Determine the [x, y] coordinate at the center of the cell enclosing the given text.  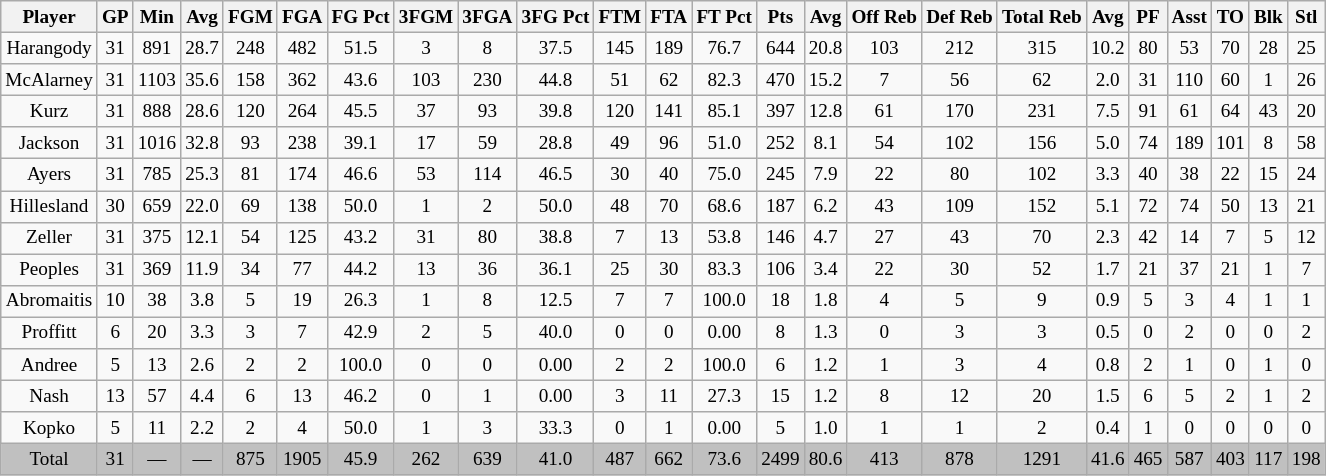
25.3 [202, 175]
875 [250, 460]
2.6 [202, 365]
FG Pct [360, 17]
73.6 [724, 460]
72 [1148, 206]
34 [250, 270]
FGM [250, 17]
3FG Pct [556, 17]
10 [115, 301]
878 [960, 460]
32.8 [202, 143]
2.3 [1108, 238]
36.1 [556, 270]
1103 [157, 80]
PF [1148, 17]
43.2 [360, 238]
69 [250, 206]
82.3 [724, 80]
109 [960, 206]
1.0 [826, 428]
1.8 [826, 301]
Stl [1306, 17]
42.9 [360, 333]
245 [781, 175]
Pts [781, 17]
76.7 [724, 48]
Asst [1189, 17]
Kurz [50, 111]
262 [426, 460]
Blk [1268, 17]
49 [620, 143]
Player [50, 17]
17 [426, 143]
362 [302, 80]
152 [1042, 206]
248 [250, 48]
19 [302, 301]
44.2 [360, 270]
138 [302, 206]
487 [620, 460]
53.8 [724, 238]
68.6 [724, 206]
15.2 [826, 80]
35.6 [202, 80]
12.5 [556, 301]
Hillesland [50, 206]
587 [1189, 460]
51.5 [360, 48]
1.7 [1108, 270]
Peoples [50, 270]
77 [302, 270]
58 [1306, 143]
46.5 [556, 175]
888 [157, 111]
145 [620, 48]
5.0 [1108, 143]
91 [1148, 111]
81 [250, 175]
22.0 [202, 206]
FT Pct [724, 17]
1291 [1042, 460]
2.2 [202, 428]
8.1 [826, 143]
7.5 [1108, 111]
7.9 [826, 175]
40.0 [556, 333]
2.0 [1108, 80]
18 [781, 301]
0.9 [1108, 301]
3FGM [426, 17]
0.8 [1108, 365]
Total Reb [1042, 17]
42 [1148, 238]
1.3 [826, 333]
10.2 [1108, 48]
639 [488, 460]
170 [960, 111]
156 [1042, 143]
59 [488, 143]
198 [1306, 460]
FTM [620, 17]
26.3 [360, 301]
4.7 [826, 238]
5.1 [1108, 206]
230 [488, 80]
41.0 [556, 460]
Def Reb [960, 17]
465 [1148, 460]
4.4 [202, 396]
252 [781, 143]
28.6 [202, 111]
44.8 [556, 80]
0.5 [1108, 333]
64 [1230, 111]
117 [1268, 460]
315 [1042, 48]
125 [302, 238]
51.0 [724, 143]
45.5 [360, 111]
FTA [669, 17]
43.6 [360, 80]
Kopko [50, 428]
3.8 [202, 301]
45.9 [360, 460]
51 [620, 80]
375 [157, 238]
Proffitt [50, 333]
38.8 [556, 238]
403 [1230, 460]
231 [1042, 111]
Ayers [50, 175]
56 [960, 80]
GP [115, 17]
659 [157, 206]
1.5 [1108, 396]
36 [488, 270]
12.8 [826, 111]
28 [1268, 48]
174 [302, 175]
28.7 [202, 48]
3FGA [488, 17]
FGA [302, 17]
2499 [781, 460]
Nash [50, 396]
85.1 [724, 111]
41.6 [1108, 460]
26 [1306, 80]
110 [1189, 80]
470 [781, 80]
Harangody [50, 48]
52 [1042, 270]
1905 [302, 460]
0.4 [1108, 428]
27.3 [724, 396]
37.5 [556, 48]
106 [781, 270]
9 [1042, 301]
McAlarney [50, 80]
60 [1230, 80]
785 [157, 175]
1016 [157, 143]
212 [960, 48]
146 [781, 238]
96 [669, 143]
39.1 [360, 143]
264 [302, 111]
48 [620, 206]
397 [781, 111]
158 [250, 80]
187 [781, 206]
39.8 [556, 111]
Total [50, 460]
83.3 [724, 270]
28.8 [556, 143]
Andree [50, 365]
Zeller [50, 238]
24 [1306, 175]
6.2 [826, 206]
114 [488, 175]
TO [1230, 17]
Jackson [50, 143]
75.0 [724, 175]
33.3 [556, 428]
413 [884, 460]
11.9 [202, 270]
141 [669, 111]
891 [157, 48]
57 [157, 396]
20.8 [826, 48]
101 [1230, 143]
50 [1230, 206]
46.6 [360, 175]
662 [669, 460]
14 [1189, 238]
238 [302, 143]
644 [781, 48]
482 [302, 48]
46.2 [360, 396]
80.6 [826, 460]
27 [884, 238]
3.4 [826, 270]
Min [157, 17]
Off Reb [884, 17]
Abromaitis [50, 301]
12.1 [202, 238]
369 [157, 270]
